Identify which cell holds the provided text, then report its [x, y] central coordinate. 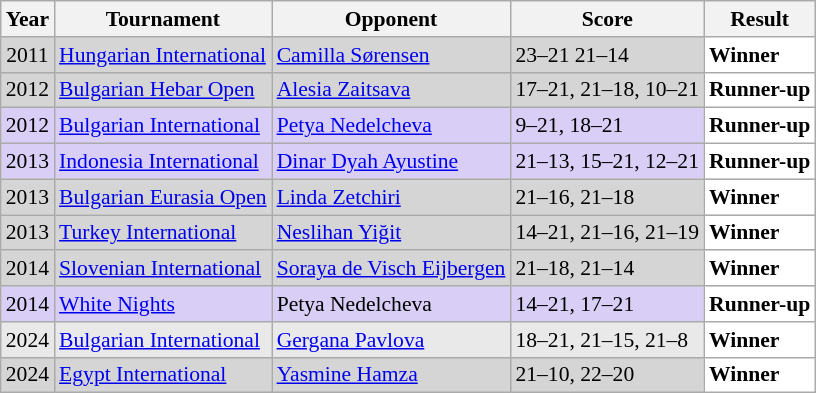
Opponent [392, 19]
Turkey International [163, 233]
Alesia Zaitsava [392, 90]
21–18, 21–14 [607, 269]
Slovenian International [163, 269]
Indonesia International [163, 162]
Tournament [163, 19]
9–21, 18–21 [607, 126]
Linda Zetchiri [392, 197]
Neslihan Yiğit [392, 233]
Egypt International [163, 375]
Camilla Sørensen [392, 55]
23–21 21–14 [607, 55]
Soraya de Visch Eijbergen [392, 269]
21–10, 22–20 [607, 375]
14–21, 17–21 [607, 304]
Bulgarian Hebar Open [163, 90]
Score [607, 19]
Year [28, 19]
Hungarian International [163, 55]
Result [760, 19]
21–16, 21–18 [607, 197]
Gergana Pavlova [392, 340]
2011 [28, 55]
14–21, 21–16, 21–19 [607, 233]
Dinar Dyah Ayustine [392, 162]
White Nights [163, 304]
Yasmine Hamza [392, 375]
21–13, 15–21, 12–21 [607, 162]
Bulgarian Eurasia Open [163, 197]
17–21, 21–18, 10–21 [607, 90]
18–21, 21–15, 21–8 [607, 340]
